Determine the [X, Y] coordinate at the center of the cell enclosing the given text.  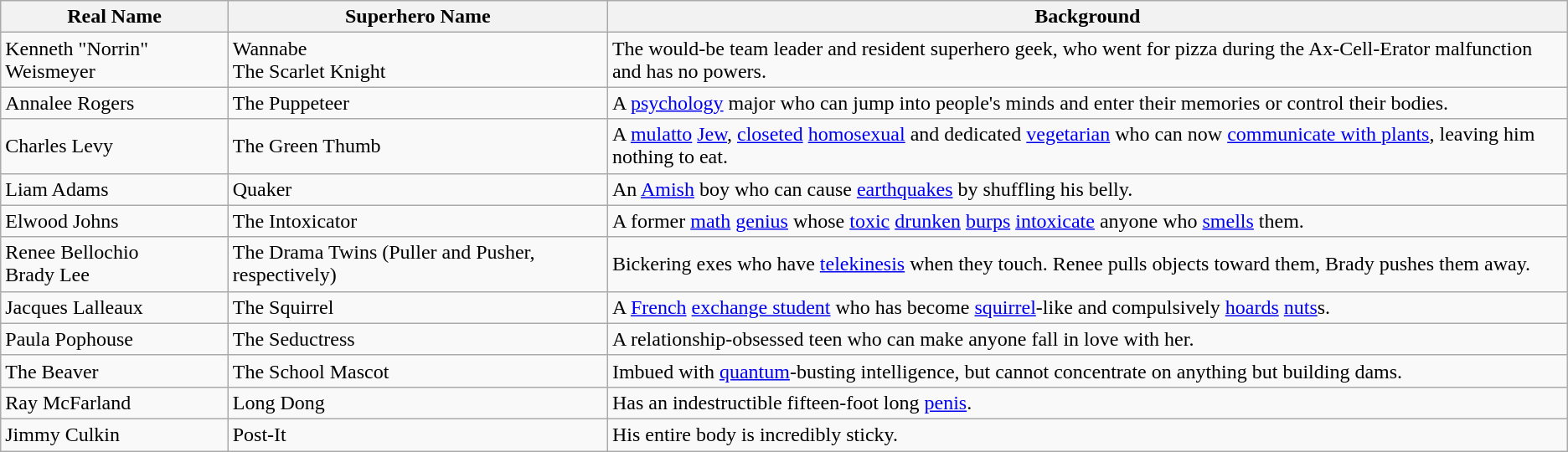
Quaker [417, 189]
Imbued with quantum-busting intelligence, but cannot concentrate on anything but building dams. [1087, 371]
The would-be team leader and resident superhero geek, who went for pizza during the Ax-Cell-Erator malfunction and has no powers. [1087, 60]
The School Mascot [417, 371]
A mulatto Jew, closeted homosexual and dedicated vegetarian who can now communicate with plants, leaving him nothing to eat. [1087, 146]
A French exchange student who has become squirrel-like and compulsively hoards nutss. [1087, 307]
Elwood Johns [114, 221]
The Beaver [114, 371]
A former math genius whose toxic drunken burps intoxicate anyone who smells them. [1087, 221]
Liam Adams [114, 189]
Background [1087, 17]
Bickering exes who have telekinesis when they touch. Renee pulls objects toward them, Brady pushes them away. [1087, 265]
A psychology major who can jump into people's minds and enter their memories or control their bodies. [1087, 103]
Paula Pophouse [114, 339]
Renee BellochioBrady Lee [114, 265]
Jacques Lalleaux [114, 307]
The Squirrel [417, 307]
Charles Levy [114, 146]
His entire body is incredibly sticky. [1087, 434]
The Seductress [417, 339]
WannabeThe Scarlet Knight [417, 60]
The Puppeteer [417, 103]
Jimmy Culkin [114, 434]
Superhero Name [417, 17]
The Green Thumb [417, 146]
The Drama Twins (Puller and Pusher, respectively) [417, 265]
A relationship-obsessed teen who can make anyone fall in love with her. [1087, 339]
The Intoxicator [417, 221]
Real Name [114, 17]
Kenneth "Norrin" Weismeyer [114, 60]
Has an indestructible fifteen-foot long penis. [1087, 403]
Ray McFarland [114, 403]
Annalee Rogers [114, 103]
Long Dong [417, 403]
Post-It [417, 434]
An Amish boy who can cause earthquakes by shuffling his belly. [1087, 189]
